Pinpoint the cell where the given text exists, returning its (X, Y) midpoint coordinate. 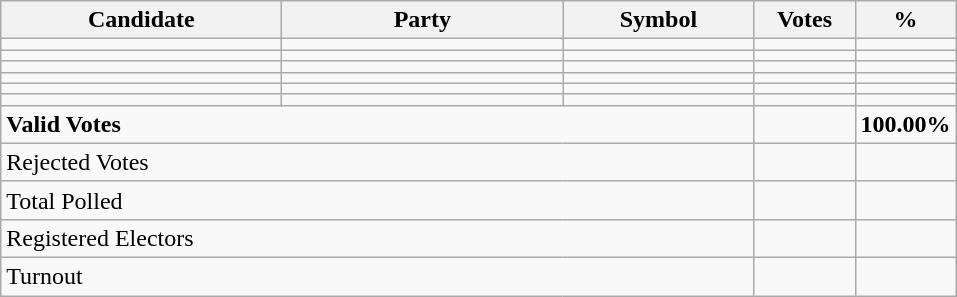
Symbol (658, 20)
Registered Electors (378, 238)
Votes (804, 20)
Valid Votes (378, 124)
% (906, 20)
Total Polled (378, 200)
100.00% (906, 124)
Rejected Votes (378, 162)
Candidate (142, 20)
Turnout (378, 276)
Party (422, 20)
